Detect which cell encompasses the target text, then output its (x, y) center coordinate. 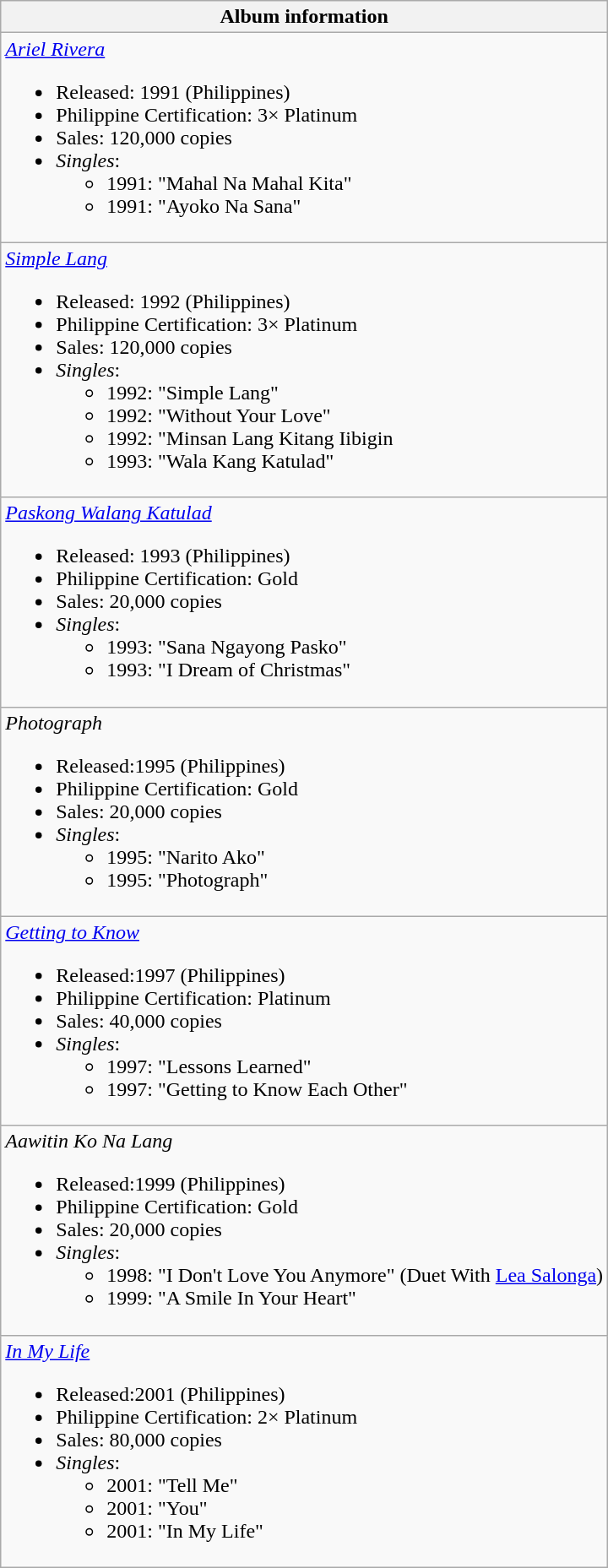
Album information (304, 17)
In My LifeReleased:2001 (Philippines)Philippine Certification: 2× PlatinumSales: 80,000 copiesSingles:2001: "Tell Me"2001: "You"2001: "In My Life" (304, 1451)
PhotographReleased:1995 (Philippines)Philippine Certification: GoldSales: 20,000 copiesSingles:1995: "Narito Ako"1995: "Photograph" (304, 811)
